Determine the (X, Y) coordinate at the center of the cell enclosing the given text.  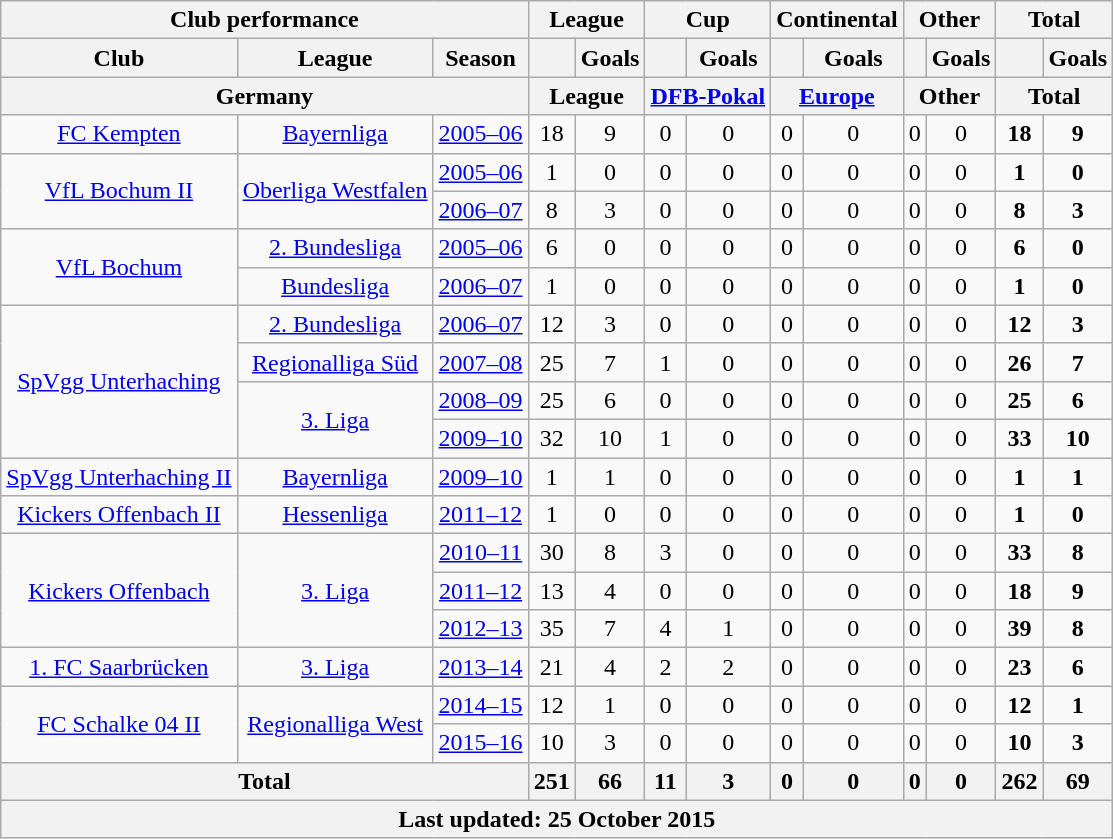
2007–08 (480, 362)
Kickers Offenbach (119, 591)
Kickers Offenbach II (119, 515)
23 (1020, 667)
Regionalliga West (335, 724)
Club (119, 58)
39 (1020, 629)
66 (610, 781)
DFB-Pokal (708, 96)
30 (552, 553)
2013–14 (480, 667)
21 (552, 667)
VfL Bochum (119, 267)
2014–15 (480, 705)
FC Kempten (119, 134)
Oberliga Westfalen (335, 191)
Hessenliga (335, 515)
2008–09 (480, 400)
Continental (837, 20)
Bundesliga (335, 286)
Regionalliga Süd (335, 362)
26 (1020, 362)
35 (552, 629)
11 (666, 781)
13 (552, 591)
Last updated: 25 October 2015 (557, 819)
2012–13 (480, 629)
2010–11 (480, 553)
VfL Bochum II (119, 191)
Cup (708, 20)
262 (1020, 781)
SpVgg Unterhaching (119, 381)
32 (552, 438)
1. FC Saarbrücken (119, 667)
2015–16 (480, 743)
FC Schalke 04 II (119, 724)
Season (480, 58)
Europe (837, 96)
69 (1078, 781)
251 (552, 781)
Germany (264, 96)
Club performance (264, 20)
SpVgg Unterhaching II (119, 477)
